From the cell containing the given text, extract its center point as [X, Y] coordinate. 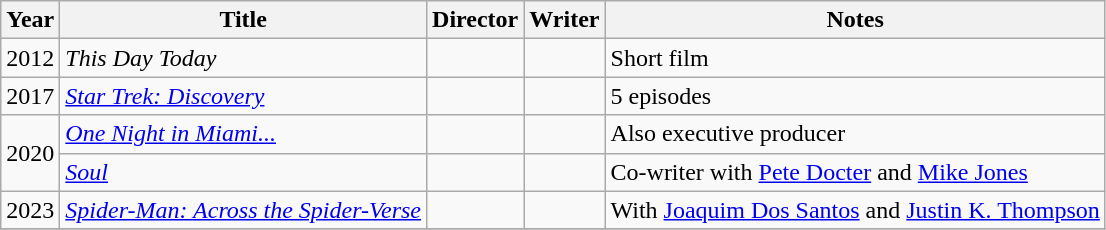
Spider-Man: Across the Spider-Verse [244, 210]
Notes [855, 20]
2017 [30, 96]
5 episodes [855, 96]
2023 [30, 210]
Also executive producer [855, 134]
Writer [564, 20]
Star Trek: Discovery [244, 96]
Title [244, 20]
Year [30, 20]
Short film [855, 58]
With Joaquim Dos Santos and Justin K. Thompson [855, 210]
This Day Today [244, 58]
One Night in Miami... [244, 134]
2020 [30, 153]
Co-writer with Pete Docter and Mike Jones [855, 172]
Soul [244, 172]
2012 [30, 58]
Director [476, 20]
